For the text-containing cell, return its midpoint in [X, Y] coordinate format. 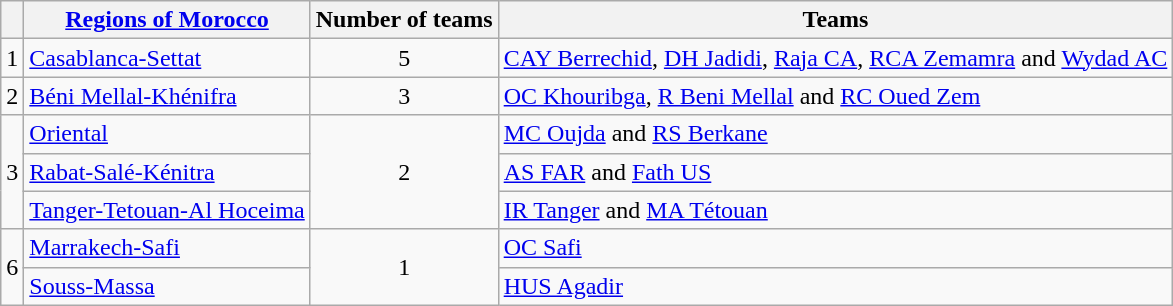
Oriental [167, 134]
Teams [836, 20]
MC Oujda and RS Berkane [836, 134]
Number of teams [404, 20]
CAY Berrechid, DH Jadidi, Raja CA, RCA Zemamra and Wydad AC [836, 58]
OC Khouribga, R Beni Mellal and RC Oued Zem [836, 96]
6 [12, 267]
Regions of Morocco [167, 20]
AS FAR and Fath US [836, 172]
Tanger-Tetouan-Al Hoceima [167, 210]
Casablanca-Settat [167, 58]
Rabat-Salé-Kénitra [167, 172]
OC Safi [836, 248]
Marrakech-Safi [167, 248]
IR Tanger and MA Tétouan [836, 210]
HUS Agadir [836, 286]
Béni Mellal-Khénifra [167, 96]
5 [404, 58]
Souss-Massa [167, 286]
